Identify which cell holds the provided text, then report its [X, Y] central coordinate. 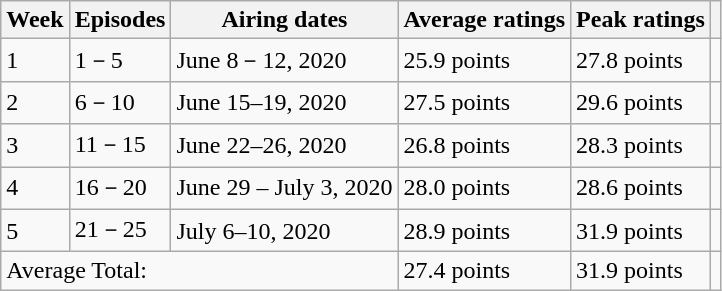
Peak ratings [641, 20]
1 [35, 60]
June 22–26, 2020 [284, 146]
16－20 [120, 188]
21－25 [120, 230]
June 15–19, 2020 [284, 102]
4 [35, 188]
Average ratings [484, 20]
28.9 points [484, 230]
26.8 points [484, 146]
25.9 points [484, 60]
3 [35, 146]
11－15 [120, 146]
27.4 points [484, 271]
6－10 [120, 102]
1－5 [120, 60]
28.6 points [641, 188]
Week [35, 20]
Average Total: [200, 271]
June 8－12, 2020 [284, 60]
Episodes [120, 20]
28.0 points [484, 188]
June 29 – July 3, 2020 [284, 188]
2 [35, 102]
28.3 points [641, 146]
27.8 points [641, 60]
27.5 points [484, 102]
29.6 points [641, 102]
July 6–10, 2020 [284, 230]
Airing dates [284, 20]
5 [35, 230]
